Provide the (X, Y) coordinate of the cell's center where the given text is located.  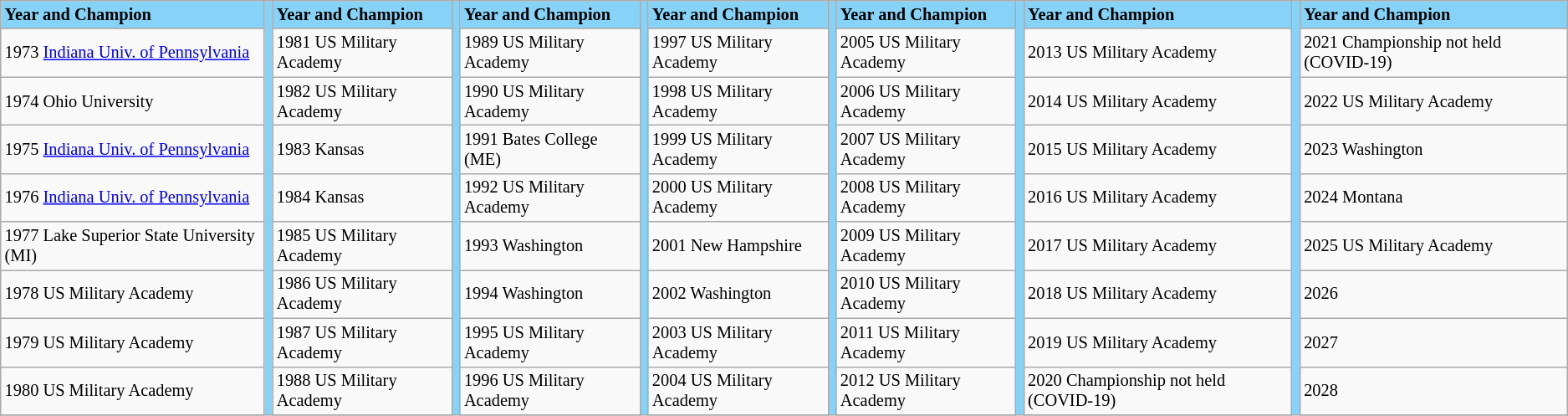
2004 US Military Academy (738, 391)
2012 US Military Academy (927, 391)
1989 US Military Academy (550, 53)
1991 Bates College (ME) (550, 149)
2001 New Hampshire (738, 246)
2000 US Military Academy (738, 198)
1993 Washington (550, 246)
2026 (1433, 294)
2024 Montana (1433, 198)
2020 Championship not held (COVID-19) (1157, 391)
2015 US Military Academy (1157, 149)
1988 US Military Academy (363, 391)
2021 Championship not held (COVID-19) (1433, 53)
2008 US Military Academy (927, 198)
1978 US Military Academy (132, 294)
2016 US Military Academy (1157, 198)
2023 Washington (1433, 149)
1984 Kansas (363, 198)
1981 US Military Academy (363, 53)
2027 (1433, 342)
1986 US Military Academy (363, 294)
2002 Washington (738, 294)
2005 US Military Academy (927, 53)
2018 US Military Academy (1157, 294)
1990 US Military Academy (550, 101)
1992 US Military Academy (550, 198)
1983 Kansas (363, 149)
2013 US Military Academy (1157, 53)
2010 US Military Academy (927, 294)
1980 US Military Academy (132, 391)
1985 US Military Academy (363, 246)
2003 US Military Academy (738, 342)
2009 US Military Academy (927, 246)
1995 US Military Academy (550, 342)
1973 Indiana Univ. of Pennsylvania (132, 53)
1999 US Military Academy (738, 149)
1996 US Military Academy (550, 391)
2014 US Military Academy (1157, 101)
1994 Washington (550, 294)
2017 US Military Academy (1157, 246)
1997 US Military Academy (738, 53)
1982 US Military Academy (363, 101)
1979 US Military Academy (132, 342)
1998 US Military Academy (738, 101)
2019 US Military Academy (1157, 342)
1976 Indiana Univ. of Pennsylvania (132, 198)
2007 US Military Academy (927, 149)
1977 Lake Superior State University (MI) (132, 246)
2022 US Military Academy (1433, 101)
2028 (1433, 391)
1975 Indiana Univ. of Pennsylvania (132, 149)
2006 US Military Academy (927, 101)
2011 US Military Academy (927, 342)
1974 Ohio University (132, 101)
2025 US Military Academy (1433, 246)
1987 US Military Academy (363, 342)
